Locate the cell with the specified text and output its [x, y] center coordinate. 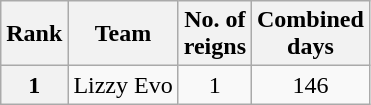
Lizzy Evo [123, 85]
Team [123, 34]
146 [311, 85]
No. ofreigns [214, 34]
Rank [34, 34]
Combineddays [311, 34]
